Capture the cell that displays the provided text and extract its [X, Y] central coordinate. 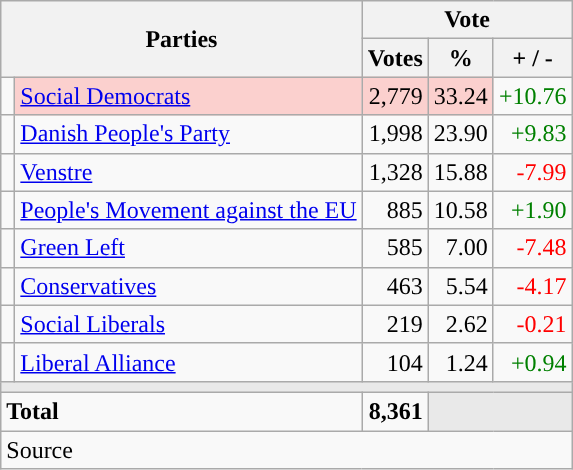
-0.21 [532, 324]
-4.17 [532, 286]
33.24 [460, 96]
+9.83 [532, 134]
Green Left [188, 248]
10.58 [460, 210]
% [460, 58]
2.62 [460, 324]
104 [395, 362]
-7.99 [532, 172]
885 [395, 210]
Social Liberals [188, 324]
Total [182, 411]
Source [286, 449]
Venstre [188, 172]
+0.94 [532, 362]
7.00 [460, 248]
1,998 [395, 134]
Parties [182, 39]
Social Democrats [188, 96]
1.24 [460, 362]
Vote [467, 20]
585 [395, 248]
8,361 [395, 411]
People's Movement against the EU [188, 210]
Conservatives [188, 286]
463 [395, 286]
+1.90 [532, 210]
1,328 [395, 172]
5.54 [460, 286]
+10.76 [532, 96]
2,779 [395, 96]
15.88 [460, 172]
Danish People's Party [188, 134]
23.90 [460, 134]
Liberal Alliance [188, 362]
-7.48 [532, 248]
219 [395, 324]
+ / - [532, 58]
Votes [395, 58]
